Determine the [X, Y] coordinate at the center of the cell enclosing the given text.  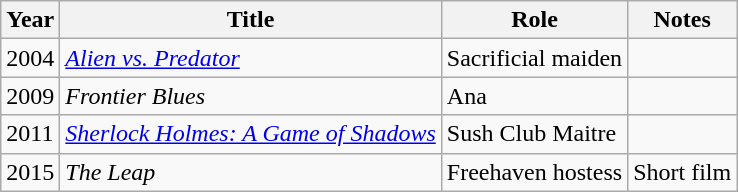
Frontier Blues [250, 96]
2011 [30, 134]
Sacrificial maiden [534, 58]
Role [534, 20]
Notes [682, 20]
Year [30, 20]
2009 [30, 96]
Ana [534, 96]
Sherlock Holmes: A Game of Shadows [250, 134]
Short film [682, 172]
The Leap [250, 172]
Alien vs. Predator [250, 58]
Title [250, 20]
2004 [30, 58]
Sush Club Maitre [534, 134]
Freehaven hostess [534, 172]
2015 [30, 172]
